Output the [X, Y] coordinate of the center of the cell containing the given text.  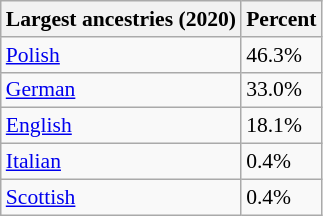
Scottish [121, 197]
English [121, 126]
German [121, 90]
46.3% [281, 55]
18.1% [281, 126]
Polish [121, 55]
Largest ancestries (2020) [121, 19]
Percent [281, 19]
Italian [121, 162]
33.0% [281, 90]
